Determine the (x, y) coordinate at the center of the cell enclosing the given text.  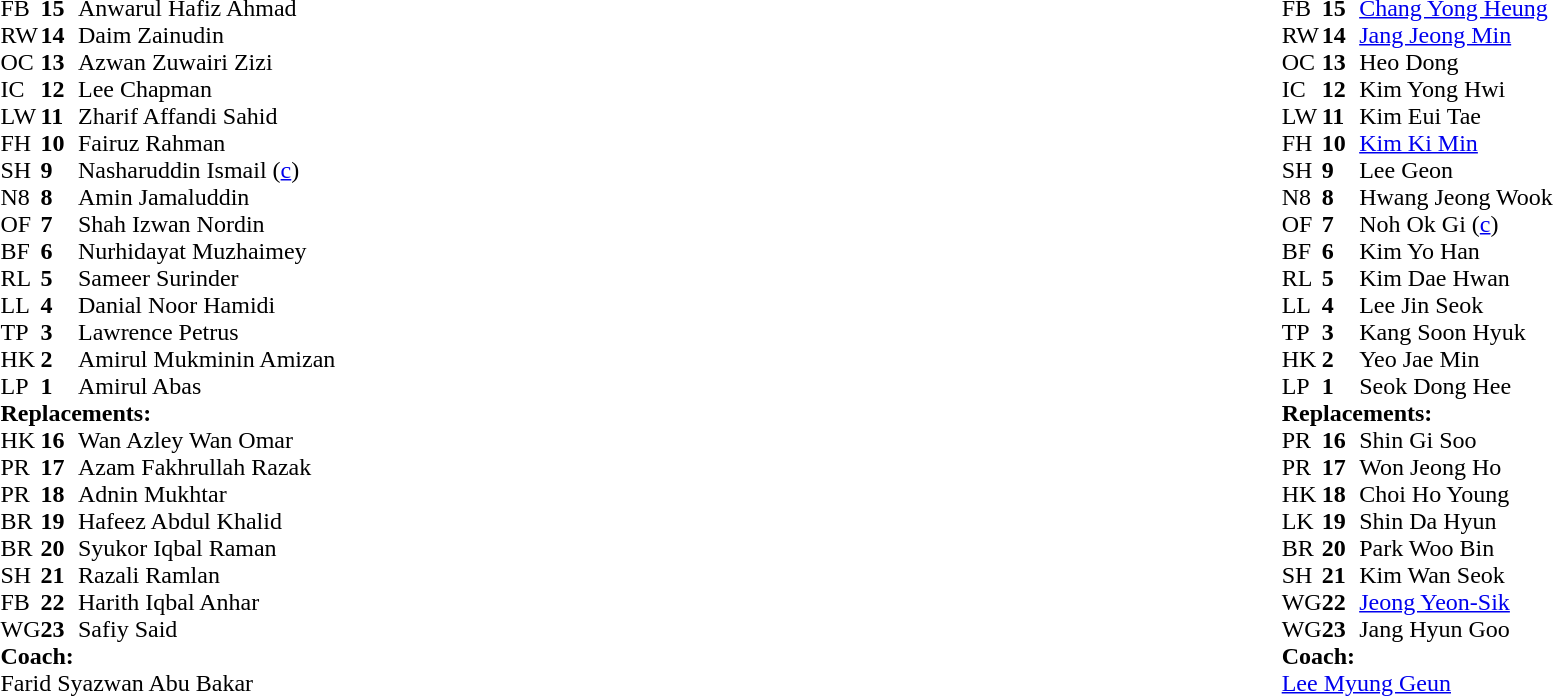
Seok Dong Hee (1456, 386)
Lee Geon (1456, 170)
Amirul Mukminin Amizan (206, 360)
Kim Eui Tae (1456, 116)
Yeo Jae Min (1456, 360)
Razali Ramlan (206, 576)
Fairuz Rahman (206, 144)
Lee Jin Seok (1456, 306)
Azam Fakhrullah Razak (206, 468)
Jeong Yeon-Sik (1456, 602)
Jang Jeong Min (1456, 36)
Kim Dae Hwan (1456, 278)
Safiy Said (206, 630)
Lee Chapman (206, 90)
Kang Soon Hyuk (1456, 332)
Nurhidayat Muzhaimey (206, 252)
LK (1302, 522)
Zharif Affandi Sahid (206, 116)
Heo Dong (1456, 62)
Kim Yong Hwi (1456, 90)
Noh Ok Gi (c) (1456, 224)
Shin Gi Soo (1456, 440)
Choi Ho Young (1456, 494)
Lawrence Petrus (206, 332)
Daim Zainudin (206, 36)
Shah Izwan Nordin (206, 224)
Adnin Mukhtar (206, 494)
Kim Ki Min (1456, 144)
Hwang Jeong Wook (1456, 198)
Nasharuddin Ismail (c) (206, 170)
Harith Iqbal Anhar (206, 602)
Sameer Surinder (206, 278)
Jang Hyun Goo (1456, 630)
Azwan Zuwairi Zizi (206, 62)
Kim Wan Seok (1456, 576)
Wan Azley Wan Omar (206, 440)
Danial Noor Hamidi (206, 306)
FB (20, 602)
Shin Da Hyun (1456, 522)
Syukor Iqbal Raman (206, 548)
Won Jeong Ho (1456, 468)
Amin Jamaluddin (206, 198)
Amirul Abas (206, 386)
Park Woo Bin (1456, 548)
Hafeez Abdul Khalid (206, 522)
Kim Yo Han (1456, 252)
